Return [X, Y] of the center of cell containing provided text 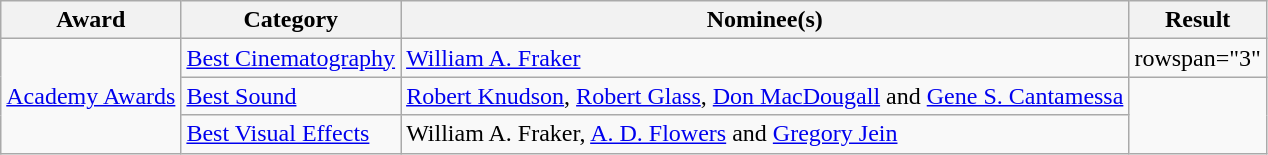
Best Cinematography [291, 58]
rowspan="3" [1198, 58]
William A. Fraker, A. D. Flowers and Gregory Jein [765, 134]
Category [291, 20]
Nominee(s) [765, 20]
Best Sound [291, 96]
William A. Fraker [765, 58]
Award [91, 20]
Result [1198, 20]
Robert Knudson, Robert Glass, Don MacDougall and Gene S. Cantamessa [765, 96]
Academy Awards [91, 96]
Best Visual Effects [291, 134]
